Return the (X, Y) coordinate for the center point of the cell that contains the specified text.  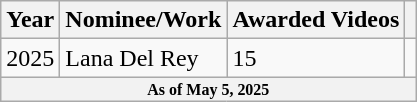
Nominee/Work (144, 20)
Awarded Videos (316, 20)
Lana Del Rey (144, 58)
2025 (30, 58)
15 (316, 58)
Year (30, 20)
As of May 5, 2025 (208, 89)
